Locate the cell with the specified text and output its [X, Y] center coordinate. 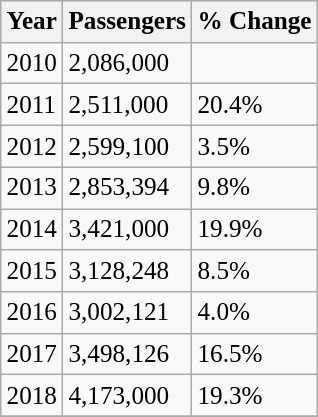
9.8% [255, 188]
2010 [32, 63]
2018 [32, 396]
3,421,000 [128, 229]
8.5% [255, 271]
2015 [32, 271]
2013 [32, 188]
3,498,126 [128, 354]
4.0% [255, 313]
2,599,100 [128, 146]
2014 [32, 229]
Year [32, 22]
19.9% [255, 229]
Passengers [128, 22]
2012 [32, 146]
2016 [32, 313]
4,173,000 [128, 396]
2017 [32, 354]
19.3% [255, 396]
16.5% [255, 354]
2,086,000 [128, 63]
2011 [32, 105]
3.5% [255, 146]
% Change [255, 22]
3,002,121 [128, 313]
20.4% [255, 105]
3,128,248 [128, 271]
2,511,000 [128, 105]
2,853,394 [128, 188]
